Pinpoint the cell where the given text exists, returning its [x, y] midpoint coordinate. 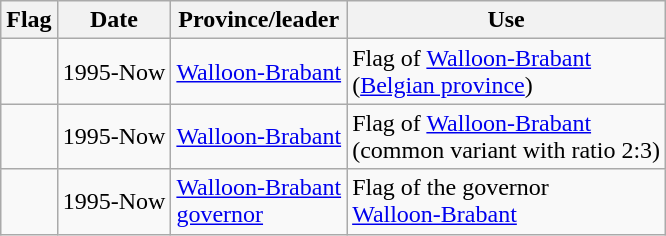
Province/leader [259, 20]
Flag of Walloon-Brabant(Belgian province) [506, 72]
Date [114, 20]
Walloon-Brabantgovernor [259, 202]
Flag [29, 20]
Flag of Walloon-Brabant(common variant with ratio 2:3) [506, 136]
Flag of the governorWalloon-Brabant [506, 202]
Use [506, 20]
